Locate the cell with the specified text and output its (X, Y) center coordinate. 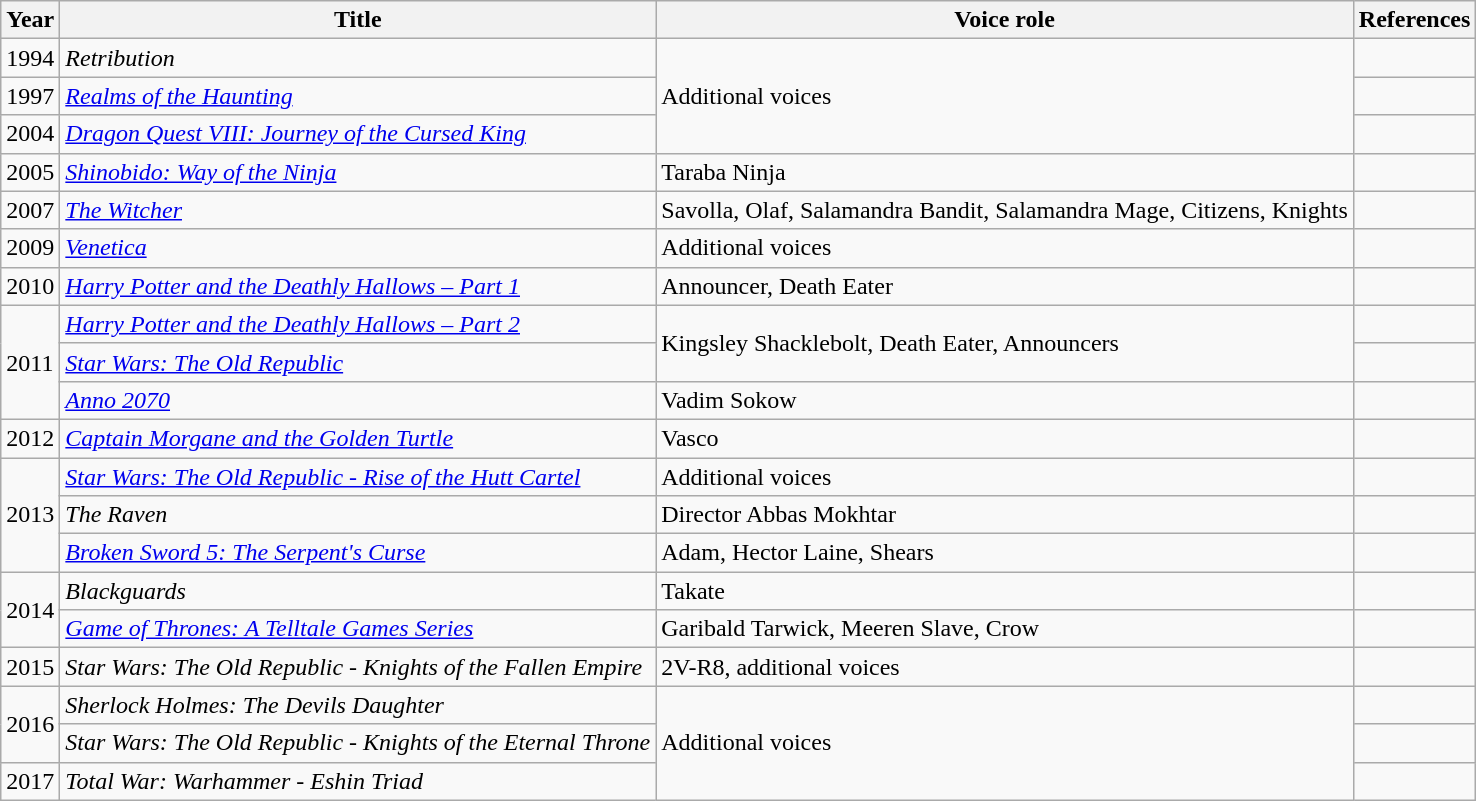
Taraba Ninja (1005, 172)
Captain Morgane and the Golden Turtle (358, 438)
The Witcher (358, 210)
2009 (30, 248)
Announcer, Death Eater (1005, 286)
Vasco (1005, 438)
Title (358, 20)
Harry Potter and the Deathly Hallows – Part 2 (358, 324)
2013 (30, 515)
Shinobido: Way of the Ninja (358, 172)
Star Wars: The Old Republic (358, 362)
2V-R8, additional voices (1005, 667)
Game of Thrones: A Telltale Games Series (358, 629)
Star Wars: The Old Republic - Rise of the Hutt Cartel (358, 477)
2004 (30, 134)
Adam, Hector Laine, Shears (1005, 553)
References (1414, 20)
2005 (30, 172)
Kingsley Shacklebolt, Death Eater, Announcers (1005, 343)
Realms of the Haunting (358, 96)
Broken Sword 5: The Serpent's Curse (358, 553)
Sherlock Holmes: The Devils Daughter (358, 705)
Retribution (358, 58)
Voice role (1005, 20)
2016 (30, 724)
Venetica (358, 248)
Blackguards (358, 591)
Garibald Tarwick, Meeren Slave, Crow (1005, 629)
Savolla, Olaf, Salamandra Bandit, Salamandra Mage, Citizens, Knights (1005, 210)
2015 (30, 667)
Dragon Quest VIII: Journey of the Cursed King (358, 134)
Vadim Sokow (1005, 400)
1997 (30, 96)
Director Abbas Mokhtar (1005, 515)
1994 (30, 58)
Takate (1005, 591)
2014 (30, 610)
2011 (30, 362)
Star Wars: The Old Republic - Knights of the Fallen Empire (358, 667)
2017 (30, 781)
Anno 2070 (358, 400)
2007 (30, 210)
The Raven (358, 515)
Total War: Warhammer - Eshin Triad (358, 781)
Harry Potter and the Deathly Hallows – Part 1 (358, 286)
Star Wars: The Old Republic - Knights of the Eternal Throne (358, 743)
Year (30, 20)
2012 (30, 438)
2010 (30, 286)
